From the cell containing the given text, extract its center point as [x, y] coordinate. 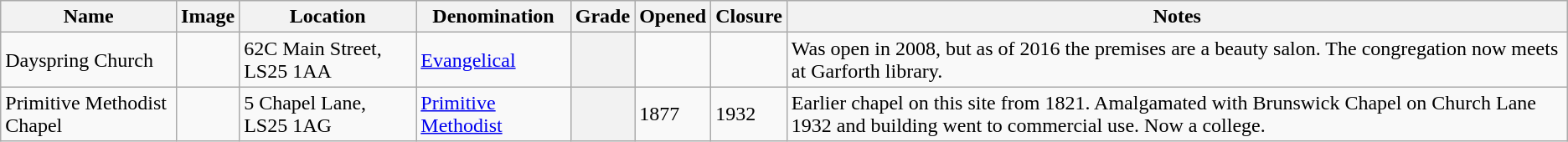
Primitive Methodist [493, 114]
Closure [749, 17]
Opened [673, 17]
Grade [602, 17]
Name [89, 17]
62C Main Street, LS25 1AA [328, 60]
1877 [673, 114]
Dayspring Church [89, 60]
Primitive Methodist Chapel [89, 114]
5 Chapel Lane,LS25 1AG [328, 114]
Evangelical [493, 60]
Was open in 2008, but as of 2016 the premises are a beauty salon. The congregation now meets at Garforth library. [1177, 60]
Earlier chapel on this site from 1821. Amalgamated with Brunswick Chapel on Church Lane 1932 and building went to commercial use. Now a college. [1177, 114]
Image [208, 17]
Location [328, 17]
Notes [1177, 17]
1932 [749, 114]
Denomination [493, 17]
